From the cell containing the given text, extract its center point as [x, y] coordinate. 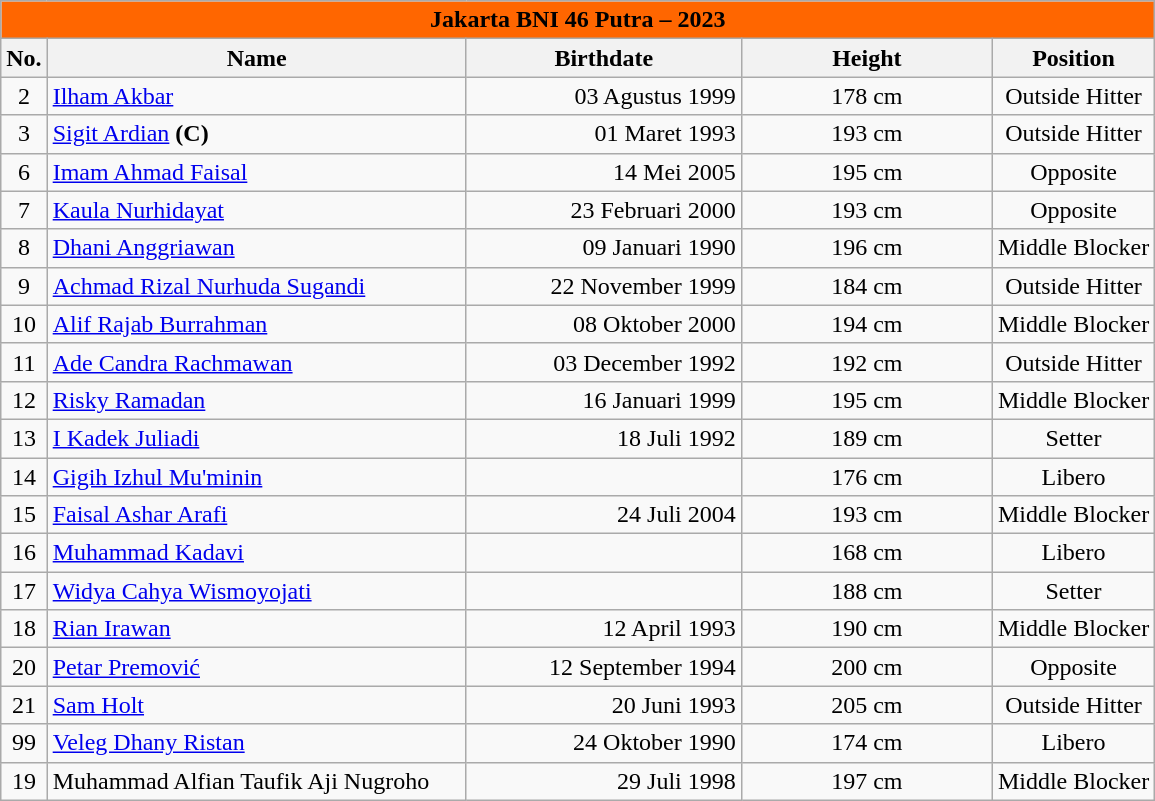
13 [24, 438]
15 [24, 515]
19 [24, 781]
08 Oktober 2000 [604, 324]
Ade Candra Rachmawan [256, 362]
12 September 1994 [604, 667]
Kaula Nurhidayat [256, 210]
09 Januari 1990 [604, 248]
No. [24, 58]
20 [24, 667]
Jakarta BNI 46 Putra – 2023 [578, 20]
188 cm [866, 591]
14 [24, 477]
99 [24, 743]
Position [1073, 58]
18 [24, 629]
14 Mei 2005 [604, 172]
01 Maret 1993 [604, 134]
192 cm [866, 362]
03 December 1992 [604, 362]
20 Juni 1993 [604, 705]
Petar Premović [256, 667]
205 cm [866, 705]
18 Juli 1992 [604, 438]
3 [24, 134]
29 Juli 1998 [604, 781]
Muhammad Kadavi [256, 553]
12 April 1993 [604, 629]
Sam Holt [256, 705]
6 [24, 172]
I Kadek Juliadi [256, 438]
194 cm [866, 324]
Dhani Anggriawan [256, 248]
Muhammad Alfian Taufik Aji Nugroho [256, 781]
2 [24, 96]
10 [24, 324]
190 cm [866, 629]
Ilham Akbar [256, 96]
174 cm [866, 743]
Risky Ramadan [256, 400]
Veleg Dhany Ristan [256, 743]
Birthdate [604, 58]
189 cm [866, 438]
Imam Ahmad Faisal [256, 172]
21 [24, 705]
Name [256, 58]
168 cm [866, 553]
22 November 1999 [604, 286]
12 [24, 400]
Alif Rajab Burrahman [256, 324]
200 cm [866, 667]
9 [24, 286]
176 cm [866, 477]
8 [24, 248]
24 Oktober 1990 [604, 743]
196 cm [866, 248]
Widya Cahya Wismoyojati [256, 591]
197 cm [866, 781]
184 cm [866, 286]
03 Agustus 1999 [604, 96]
Height [866, 58]
Achmad Rizal Nurhuda Sugandi [256, 286]
16 Januari 1999 [604, 400]
Gigih Izhul Mu'minin [256, 477]
Rian Irawan [256, 629]
Faisal Ashar Arafi [256, 515]
24 Juli 2004 [604, 515]
Sigit Ardian (C) [256, 134]
7 [24, 210]
17 [24, 591]
16 [24, 553]
23 Februari 2000 [604, 210]
11 [24, 362]
178 cm [866, 96]
